Locate the cell with the specified text and output its [X, Y] center coordinate. 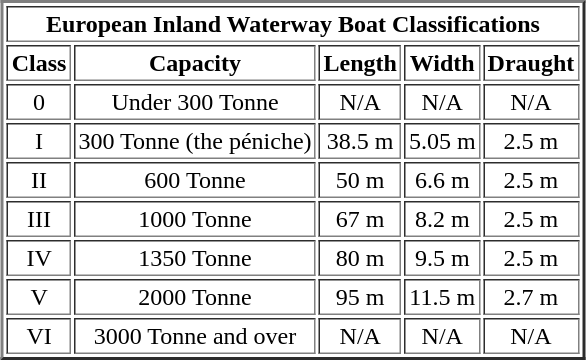
50 m [360, 180]
VI [39, 336]
Class [39, 63]
600 Tonne [195, 180]
2000 Tonne [195, 297]
I [39, 141]
2.7 m [531, 297]
300 Tonne (the péniche) [195, 141]
Draught [531, 63]
II [39, 180]
6.6 m [442, 180]
3000 Tonne and over [195, 336]
IV [39, 258]
80 m [360, 258]
Length [360, 63]
0 [39, 102]
1350 Tonne [195, 258]
95 m [360, 297]
Width [442, 63]
European Inland Waterway Boat Classifications [293, 24]
Under 300 Tonne [195, 102]
1000 Tonne [195, 219]
III [39, 219]
9.5 m [442, 258]
38.5 m [360, 141]
11.5 m [442, 297]
Capacity [195, 63]
5.05 m [442, 141]
8.2 m [442, 219]
V [39, 297]
67 m [360, 219]
